Scan for the cell matching the given text and deliver its (X, Y) coordinate at center. 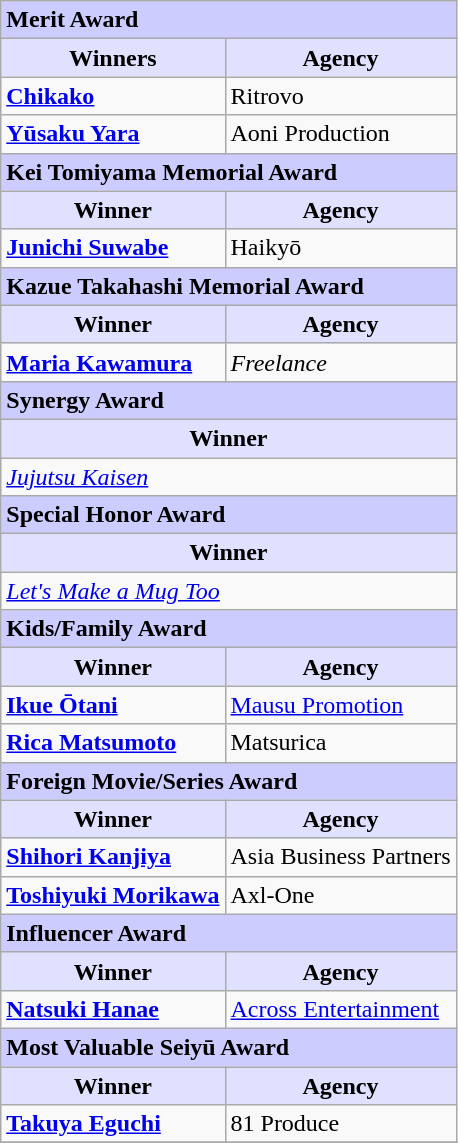
Let's Make a Mug Too (228, 591)
Kei Tomiyama Memorial Award (228, 172)
Across Entertainment (340, 1009)
Freelance (340, 362)
Special Honor Award (228, 515)
Kids/Family Award (228, 629)
Toshiyuki Morikawa (113, 895)
Axl-One (340, 895)
Aoni Production (340, 134)
Asia Business Partners (340, 857)
Chikako (113, 96)
Takuya Eguchi (113, 1124)
Junichi Suwabe (113, 248)
Yūsaku Yara (113, 134)
Foreign Movie/Series Award (228, 781)
81 Produce (340, 1124)
Ikue Ōtani (113, 705)
Merit Award (228, 20)
Most Valuable Seiyū Award (228, 1047)
Synergy Award (228, 400)
Influencer Award (228, 933)
Ritrovo (340, 96)
Shihori Kanjiya (113, 857)
Jujutsu Kaisen (228, 477)
Rica Matsumoto (113, 743)
Matsurica (340, 743)
Mausu Promotion (340, 705)
Winners (113, 58)
Kazue Takahashi Memorial Award (228, 286)
Haikyō (340, 248)
Natsuki Hanae (113, 1009)
Maria Kawamura (113, 362)
